Pinpoint the cell where the given text exists, returning its [X, Y] midpoint coordinate. 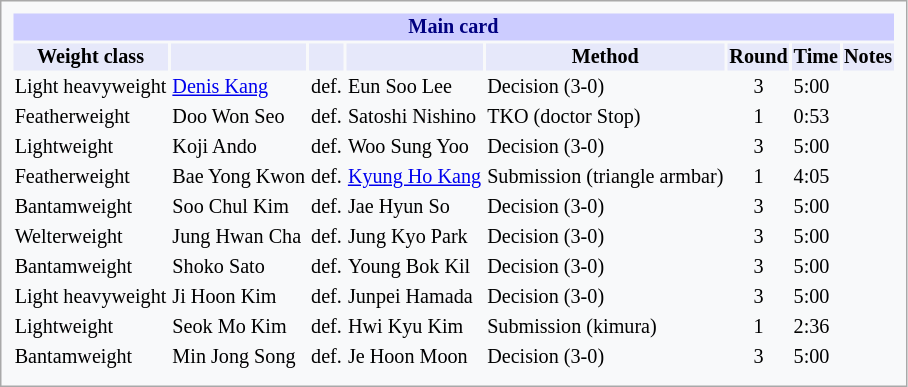
Junpei Hamada [414, 296]
Jung Kyo Park [414, 236]
Main card [454, 26]
Round [758, 56]
Kyung Ho Kang [414, 176]
TKO (doctor Stop) [606, 116]
Submission (triangle armbar) [606, 176]
Jae Hyun So [414, 206]
Shoko Sato [239, 266]
Time [816, 56]
Young Bok Kil [414, 266]
Satoshi Nishino [414, 116]
Seok Mo Kim [239, 326]
Koji Ando [239, 146]
0:53 [816, 116]
Doo Won Seo [239, 116]
Method [606, 56]
4:05 [816, 176]
2:36 [816, 326]
Submission (kimura) [606, 326]
Notes [868, 56]
Min Jong Song [239, 356]
Woo Sung Yoo [414, 146]
Ji Hoon Kim [239, 296]
Jung Hwan Cha [239, 236]
Eun Soo Lee [414, 86]
Denis Kang [239, 86]
Welterweight [90, 236]
Weight class [90, 56]
Soo Chul Kim [239, 206]
Hwi Kyu Kim [414, 326]
Je Hoon Moon [414, 356]
Bae Yong Kwon [239, 176]
